Return [x, y] of the center of cell containing provided text 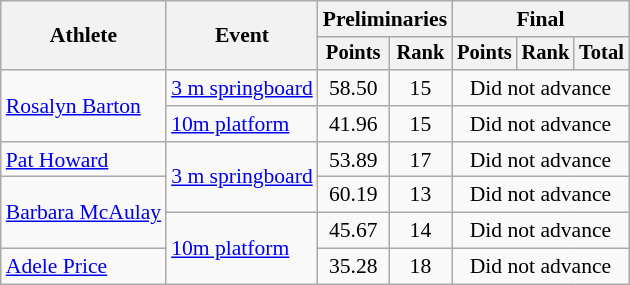
Pat Howard [84, 160]
41.96 [354, 124]
Final [540, 19]
35.28 [354, 267]
Rosalyn Barton [84, 106]
Barbara McAulay [84, 212]
53.89 [354, 160]
58.50 [354, 88]
18 [420, 267]
Total [602, 54]
13 [420, 195]
45.67 [354, 231]
60.19 [354, 195]
Event [242, 36]
14 [420, 231]
Preliminaries [385, 19]
Athlete [84, 36]
17 [420, 160]
Adele Price [84, 267]
